Locate the cell with the specified text and output its (X, Y) center coordinate. 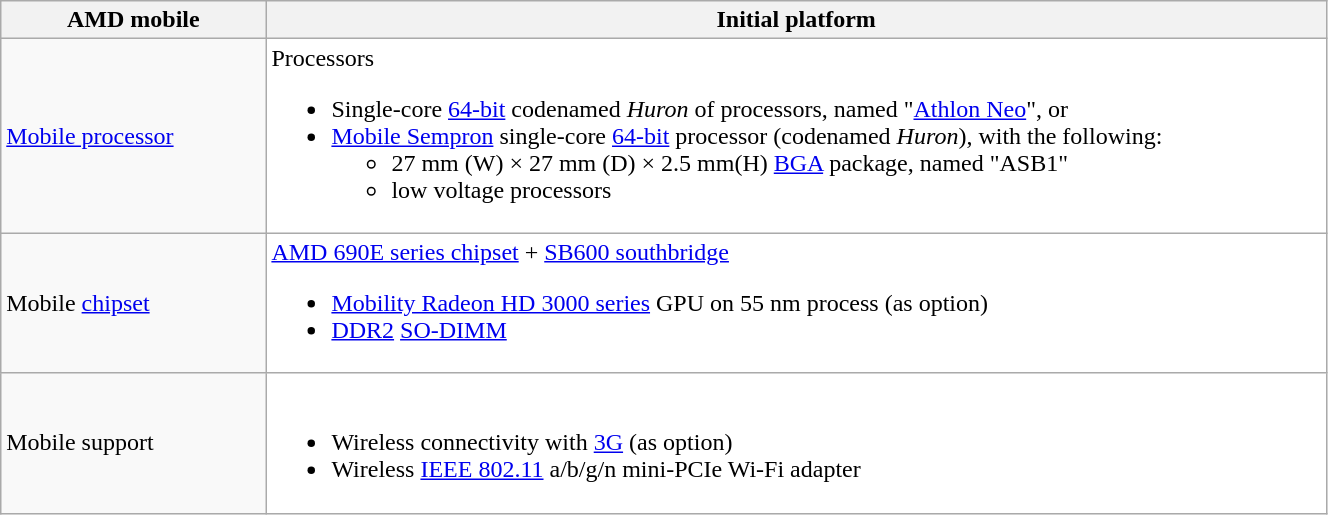
AMD 690E series chipset + SB600 southbridgeMobility Radeon HD 3000 series GPU on 55 nm process (as option)DDR2 SO-DIMM (796, 303)
Wireless connectivity with 3G (as option)Wireless IEEE 802.11 a/b/g/n mini-PCIe Wi-Fi adapter (796, 443)
Mobile chipset (134, 303)
Mobile processor (134, 136)
AMD mobile (134, 20)
Initial platform (796, 20)
Mobile support (134, 443)
